Return [X, Y] of the center of cell containing provided text 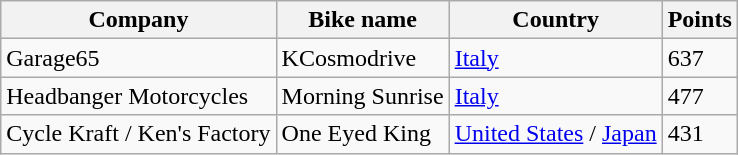
Cycle Kraft / Ken's Factory [138, 134]
Garage65 [138, 58]
Morning Sunrise [362, 96]
One Eyed King [362, 134]
Headbanger Motorcycles [138, 96]
477 [700, 96]
KCosmodrive [362, 58]
431 [700, 134]
Company [138, 20]
United States / Japan [556, 134]
Country [556, 20]
Bike name [362, 20]
Points [700, 20]
637 [700, 58]
